Detect which cell encompasses the target text, then output its (x, y) center coordinate. 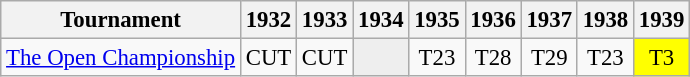
T28 (493, 58)
The Open Championship (121, 58)
1937 (549, 20)
1936 (493, 20)
1933 (325, 20)
T3 (661, 58)
1932 (268, 20)
Tournament (121, 20)
1934 (381, 20)
T29 (549, 58)
1938 (605, 20)
1935 (437, 20)
1939 (661, 20)
